Locate the cell with the specified text and output its (X, Y) center coordinate. 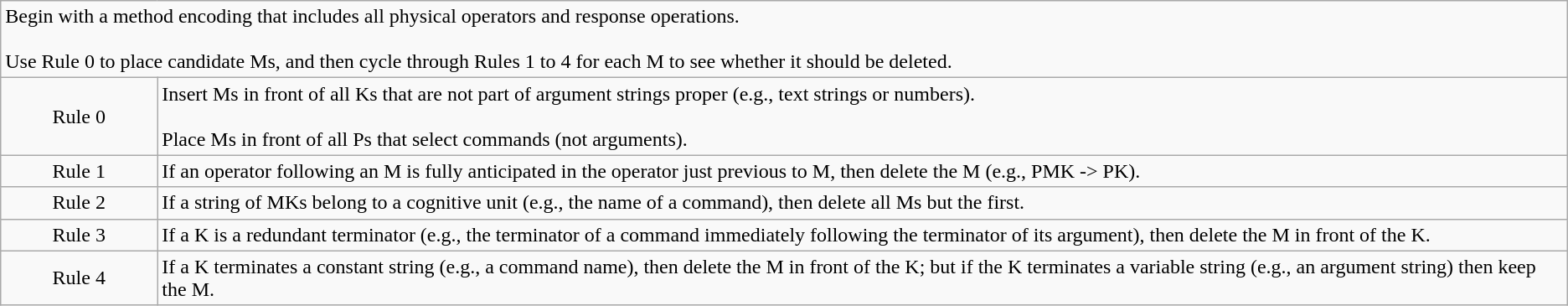
If an operator following an M is fully anticipated in the operator just previous to M, then delete the M (e.g., PMK -> PK). (863, 171)
Rule 3 (79, 235)
Rule 4 (79, 278)
Rule 0 (79, 117)
Rule 2 (79, 203)
Rule 1 (79, 171)
If a string of MKs belong to a cognitive unit (e.g., the name of a command), then delete all Ms but the first. (863, 203)
